Capture the cell that displays the provided text and extract its (x, y) central coordinate. 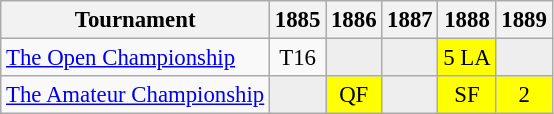
SF (467, 95)
1888 (467, 20)
The Amateur Championship (136, 95)
1887 (410, 20)
The Open Championship (136, 58)
T16 (298, 58)
QF (354, 95)
2 (524, 95)
1889 (524, 20)
1886 (354, 20)
Tournament (136, 20)
5 LA (467, 58)
1885 (298, 20)
